Identify which cell holds the provided text, then report its [X, Y] central coordinate. 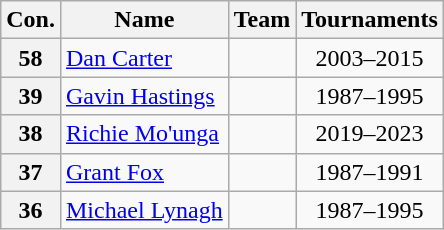
38 [31, 134]
Tournaments [370, 20]
37 [31, 172]
58 [31, 58]
Grant Fox [144, 172]
Con. [31, 20]
Michael Lynagh [144, 210]
2019–2023 [370, 134]
1987–1991 [370, 172]
Name [144, 20]
Dan Carter [144, 58]
36 [31, 210]
Team [262, 20]
2003–2015 [370, 58]
Richie Mo'unga [144, 134]
Gavin Hastings [144, 96]
39 [31, 96]
